Return [X, Y] of the center of cell containing provided text 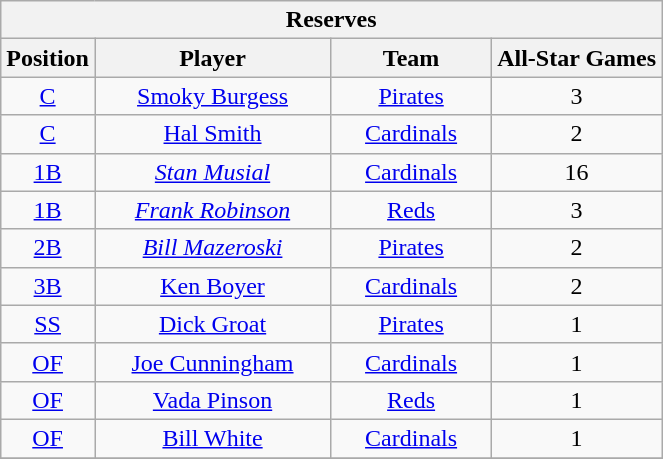
Dick Groat [212, 324]
Smoky Burgess [212, 96]
Reserves [332, 20]
SS [48, 324]
Frank Robinson [212, 210]
Player [212, 58]
3B [48, 286]
Team [412, 58]
Hal Smith [212, 134]
Vada Pinson [212, 400]
Bill White [212, 438]
Bill Mazeroski [212, 248]
16 [577, 172]
All-Star Games [577, 58]
Stan Musial [212, 172]
2B [48, 248]
Position [48, 58]
Joe Cunningham [212, 362]
Ken Boyer [212, 286]
